For the text-containing cell, return its midpoint in (X, Y) coordinate format. 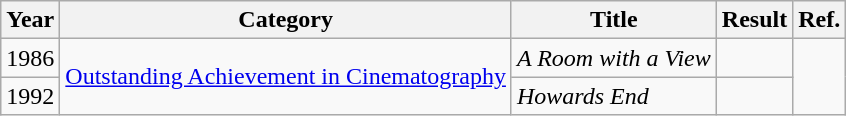
Category (286, 20)
Result (754, 20)
1992 (30, 96)
Title (614, 20)
A Room with a View (614, 58)
Year (30, 20)
Howards End (614, 96)
1986 (30, 58)
Ref. (820, 20)
Outstanding Achievement in Cinematography (286, 77)
